Return the [X, Y] coordinate for the center point of the cell that contains the specified text.  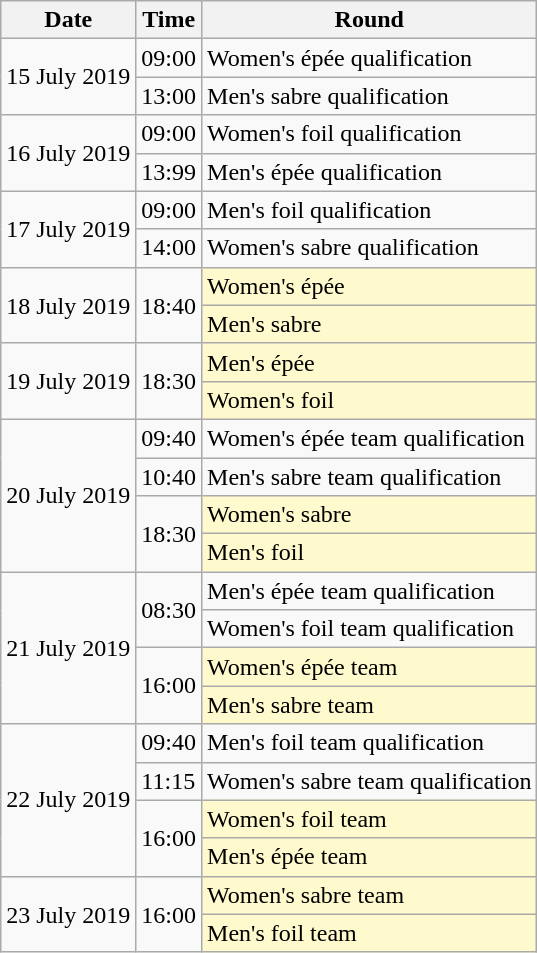
20 July 2019 [68, 495]
10:40 [169, 477]
18:40 [169, 305]
Women's foil team [370, 819]
13:99 [169, 172]
Women's épée team [370, 667]
Men's foil qualification [370, 210]
13:00 [169, 96]
Date [68, 20]
Men's foil team [370, 933]
21 July 2019 [68, 648]
Men's épée qualification [370, 172]
Women's épée qualification [370, 58]
23 July 2019 [68, 914]
Women's épée team qualification [370, 438]
Round [370, 20]
Men's foil team qualification [370, 743]
Men's sabre qualification [370, 96]
Women's sabre team qualification [370, 781]
15 July 2019 [68, 77]
Men's sabre team qualification [370, 477]
Men's épée team [370, 857]
08:30 [169, 610]
Women's sabre team [370, 895]
Women's foil qualification [370, 134]
Time [169, 20]
16 July 2019 [68, 153]
19 July 2019 [68, 381]
Women's épée [370, 286]
Women's foil team qualification [370, 629]
18 July 2019 [68, 305]
11:15 [169, 781]
17 July 2019 [68, 229]
22 July 2019 [68, 800]
Men's foil [370, 553]
Men's épée [370, 362]
14:00 [169, 248]
Men's sabre [370, 324]
Women's sabre [370, 515]
Men's sabre team [370, 705]
Men's épée team qualification [370, 591]
Women's foil [370, 400]
Women's sabre qualification [370, 248]
